Scan for the cell matching the given text and deliver its [X, Y] coordinate at center. 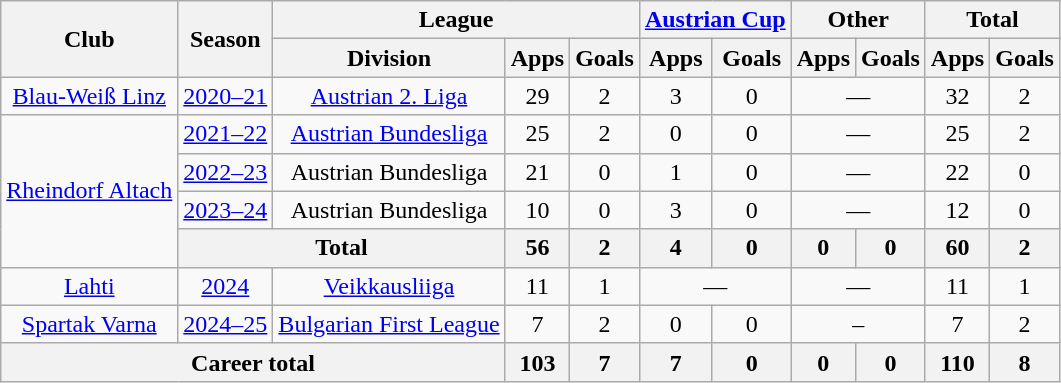
2024 [226, 286]
2022–23 [226, 172]
Austrian 2. Liga [389, 96]
4 [676, 248]
56 [537, 248]
Club [90, 39]
12 [957, 210]
Austrian Cup [715, 20]
Lahti [90, 286]
10 [537, 210]
2023–24 [226, 210]
29 [537, 96]
Bulgarian First League [389, 324]
60 [957, 248]
32 [957, 96]
Other [858, 20]
103 [537, 362]
Spartak Varna [90, 324]
Rheindorf Altach [90, 191]
22 [957, 172]
Blau-Weiß Linz [90, 96]
2024–25 [226, 324]
110 [957, 362]
Career total [253, 362]
Season [226, 39]
Veikkausliiga [389, 286]
2020–21 [226, 96]
– [858, 324]
21 [537, 172]
Division [389, 58]
League [456, 20]
2021–22 [226, 134]
8 [1025, 362]
